From the cell containing the given text, extract its center point as [x, y] coordinate. 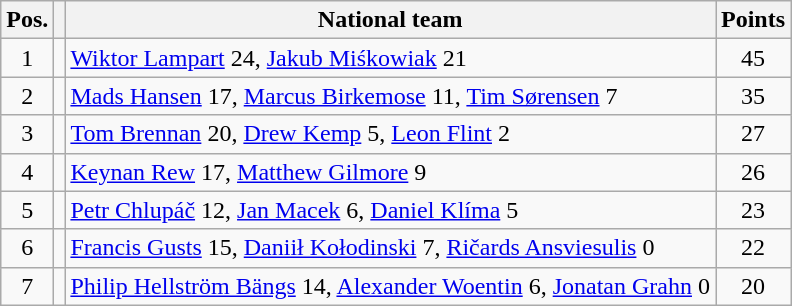
Points [754, 20]
Petr Chlupáč 12, Jan Macek 6, Daniel Klíma 5 [390, 210]
3 [28, 134]
2 [28, 96]
6 [28, 248]
35 [754, 96]
45 [754, 58]
Francis Gusts 15, Daniił Kołodinski 7, Ričards Ansviesulis 0 [390, 248]
1 [28, 58]
Pos. [28, 20]
National team [390, 20]
Tom Brennan 20, Drew Kemp 5, Leon Flint 2 [390, 134]
Mads Hansen 17, Marcus Birkemose 11, Tim Sørensen 7 [390, 96]
Wiktor Lampart 24, Jakub Miśkowiak 21 [390, 58]
26 [754, 172]
20 [754, 286]
27 [754, 134]
7 [28, 286]
5 [28, 210]
Keynan Rew 17, Matthew Gilmore 9 [390, 172]
23 [754, 210]
4 [28, 172]
22 [754, 248]
Philip Hellström Bängs 14, Alexander Woentin 6, Jonatan Grahn 0 [390, 286]
